Search for the cell housing the specified text and yield its (x, y) center coordinate. 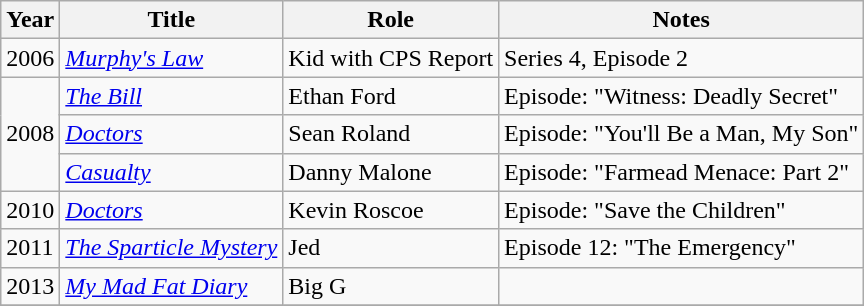
2010 (30, 210)
Kevin Roscoe (391, 210)
Ethan Ford (391, 96)
2006 (30, 58)
2011 (30, 248)
Title (172, 20)
Role (391, 20)
Series 4, Episode 2 (682, 58)
Sean Roland (391, 134)
My Mad Fat Diary (172, 286)
Episode: "You'll Be a Man, My Son" (682, 134)
Jed (391, 248)
Episode: "Farmead Menace: Part 2" (682, 172)
Casualty (172, 172)
Episode: "Witness: Deadly Secret" (682, 96)
Danny Malone (391, 172)
Big G (391, 286)
Episode 12: "The Emergency" (682, 248)
The Sparticle Mystery (172, 248)
Year (30, 20)
Murphy's Law (172, 58)
2013 (30, 286)
The Bill (172, 96)
Episode: "Save the Children" (682, 210)
Kid with CPS Report (391, 58)
2008 (30, 134)
Notes (682, 20)
